Return (X, Y) of the center of cell containing provided text 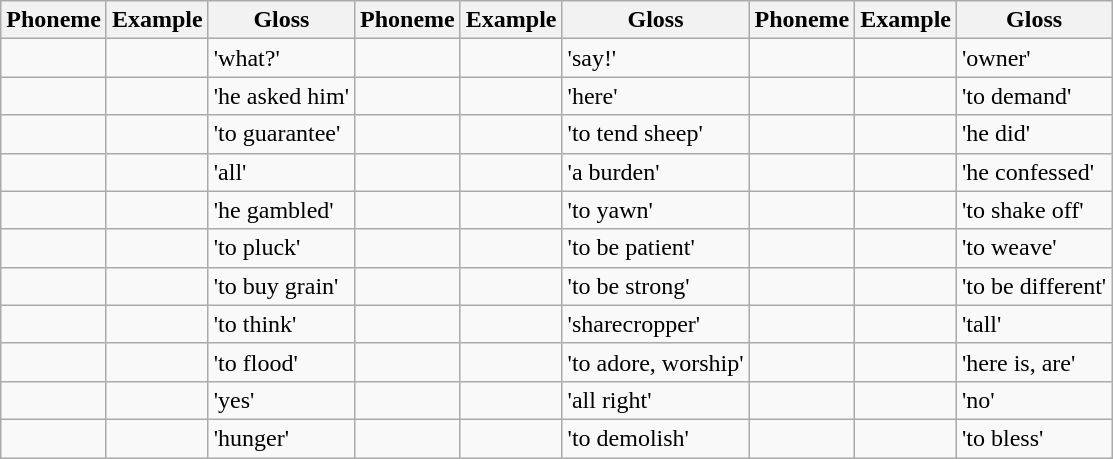
'sharecropper' (656, 324)
'to bless' (1034, 438)
'to pluck' (281, 248)
'to flood' (281, 362)
'owner' (1034, 58)
'a burden' (656, 172)
'tall' (1034, 324)
'to weave' (1034, 248)
'he confessed' (1034, 172)
'he gambled' (281, 210)
'to be strong' (656, 286)
'he did' (1034, 134)
'yes' (281, 400)
'to be different' (1034, 286)
'all' (281, 172)
'to shake off' (1034, 210)
'to adore, worship' (656, 362)
'he asked him' (281, 96)
'to think' (281, 324)
'here is, are' (1034, 362)
'what?' (281, 58)
'to yawn' (656, 210)
'no' (1034, 400)
'here' (656, 96)
'to guarantee' (281, 134)
'all right' (656, 400)
'to be patient' (656, 248)
'hunger' (281, 438)
'to tend sheep' (656, 134)
'to demand' (1034, 96)
'to demolish' (656, 438)
'say!' (656, 58)
'to buy grain' (281, 286)
